Scan for the cell matching the given text and deliver its [x, y] coordinate at center. 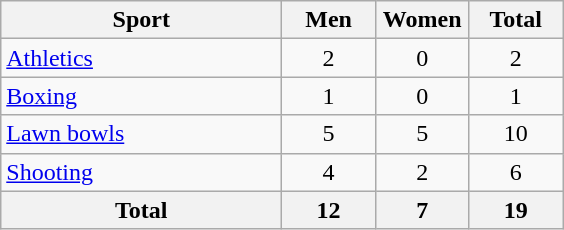
Men [329, 20]
10 [516, 134]
Boxing [142, 96]
12 [329, 210]
7 [422, 210]
Lawn bowls [142, 134]
4 [329, 172]
Shooting [142, 172]
Athletics [142, 58]
Women [422, 20]
19 [516, 210]
6 [516, 172]
Sport [142, 20]
